Find where the given text appears and provide that cell's center as (x, y) coordinate. 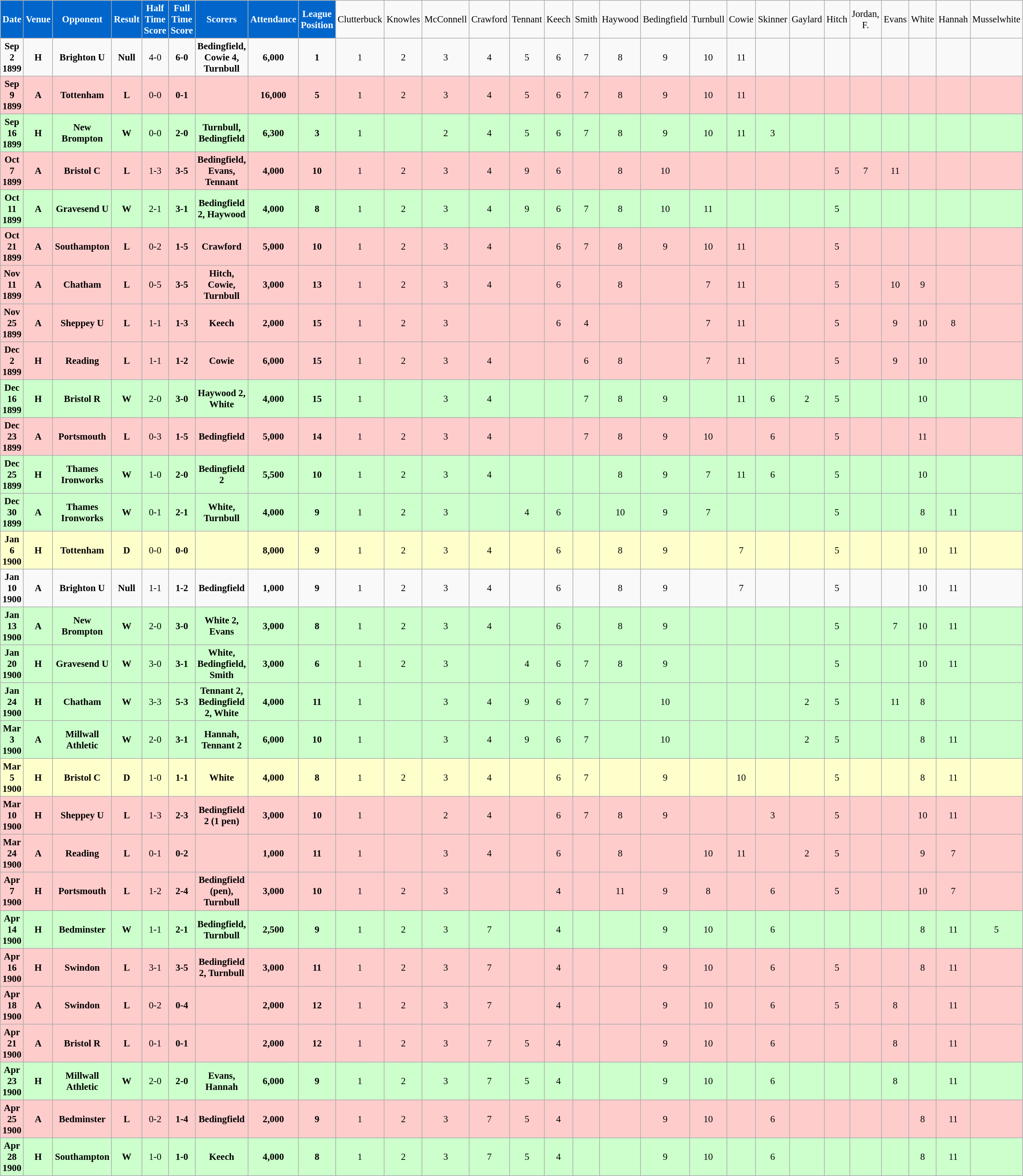
Jan 13 1900 (12, 626)
6-0 (182, 58)
Knowles (403, 19)
Apr 21 1900 (12, 1043)
Jan 20 1900 (12, 664)
Haywood (620, 19)
0-3 (155, 436)
Jan 10 1900 (12, 588)
Mar 3 1900 (12, 740)
4-0 (155, 58)
Dec 23 1899 (12, 436)
6,300 (273, 133)
Venue (38, 19)
Dec 30 1899 (12, 512)
Bedingfield 2 (1 pen) (221, 815)
Half Time Score (155, 19)
Smith (586, 19)
Date (12, 19)
White 2, Evans (221, 626)
0-4 (182, 1005)
Hitch (837, 19)
Result (127, 19)
Dec 16 1899 (12, 399)
Oct 21 1899 (12, 247)
Mar 5 1900 (12, 778)
2-4 (182, 892)
Bedingfield 2, Haywood (221, 209)
Evans (895, 19)
2,500 (273, 929)
14 (317, 436)
Hannah, Tennant 2 (221, 740)
League Position (317, 19)
Bedingfield, Evans, Tennant (221, 171)
Jan 6 1900 (12, 550)
1-4 (182, 1119)
Mar 10 1900 (12, 815)
Attendance (273, 19)
Apr 25 1900 (12, 1119)
Jan 24 1900 (12, 702)
0-5 (155, 285)
Jordan, F. (865, 19)
Bedingfield 2, Turnbull (221, 967)
Apr 14 1900 (12, 929)
Opponent (82, 19)
16,000 (273, 95)
Apr 18 1900 (12, 1005)
Hitch, Cowie, Turnbull (221, 285)
Tennant 2, Bedingfield 2, White (221, 702)
White, Turnbull (221, 512)
3-3 (155, 702)
Nov 11 1899 (12, 285)
5,500 (273, 474)
Hannah (953, 19)
Dec 2 1899 (12, 361)
Apr 7 1900 (12, 892)
White, Bedingfield, Smith (221, 664)
Mar 24 1900 (12, 854)
Turnbull, Bedingfield (221, 133)
Gaylard (807, 19)
Oct 7 1899 (12, 171)
Sep 9 1899 (12, 95)
Apr 23 1900 (12, 1081)
13 (317, 285)
Full Time Score (182, 19)
Dec 25 1899 (12, 474)
Bedingfield 2 (221, 474)
Clutterbuck (360, 19)
Bedingfield, Turnbull (221, 929)
Bedingfield, Cowie 4, Turnbull (221, 58)
Tennant (527, 19)
Nov 25 1899 (12, 323)
Apr 28 1900 (12, 1157)
2-3 (182, 815)
Oct 11 1899 (12, 209)
8,000 (273, 550)
Scorers (221, 19)
Sep 16 1899 (12, 133)
5-3 (182, 702)
Evans, Hannah (221, 1081)
McConnell (445, 19)
Musselwhite (996, 19)
Bedingfield (pen), Turnbull (221, 892)
Turnbull (708, 19)
Apr 16 1900 (12, 967)
Haywood 2, White (221, 399)
Skinner (773, 19)
Sep 2 1899 (12, 58)
